For the text-containing cell, return its midpoint in [X, Y] coordinate format. 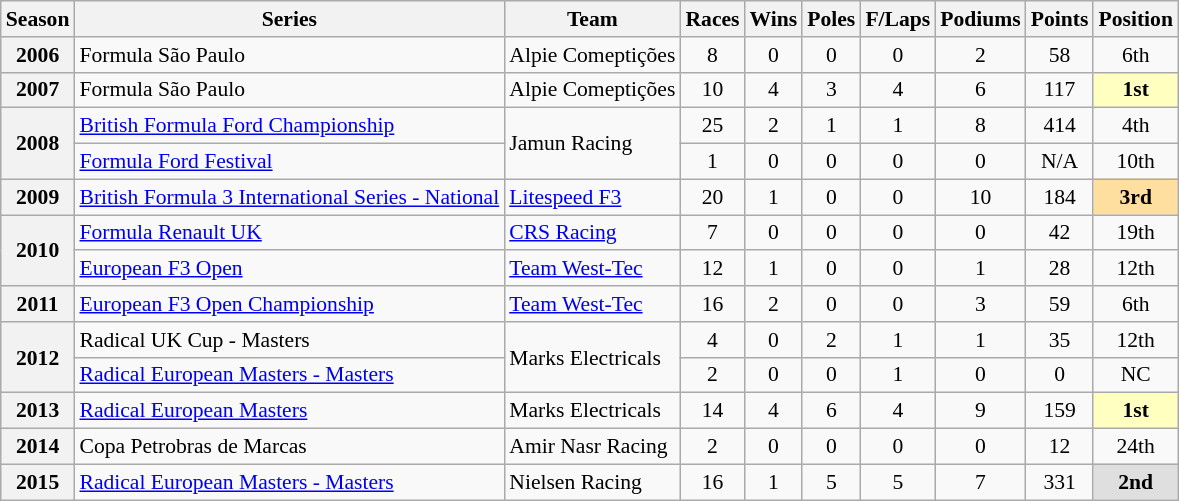
42 [1060, 233]
58 [1060, 55]
2012 [38, 358]
24th [1135, 447]
European F3 Open [289, 269]
2nd [1135, 482]
35 [1060, 340]
Radical UK Cup - Masters [289, 340]
59 [1060, 304]
Points [1060, 19]
Podiums [980, 19]
Position [1135, 19]
CRS Racing [592, 233]
Races [712, 19]
F/Laps [898, 19]
20 [712, 197]
19th [1135, 233]
Series [289, 19]
2006 [38, 55]
Nielsen Racing [592, 482]
N/A [1060, 162]
2014 [38, 447]
2007 [38, 90]
2009 [38, 197]
Formula Ford Festival [289, 162]
2008 [38, 144]
331 [1060, 482]
2010 [38, 250]
2013 [38, 411]
10th [1135, 162]
25 [712, 126]
Litespeed F3 [592, 197]
2015 [38, 482]
9 [980, 411]
Amir Nasr Racing [592, 447]
British Formula 3 International Series - National [289, 197]
14 [712, 411]
28 [1060, 269]
Jamun Racing [592, 144]
Poles [831, 19]
Wins [774, 19]
NC [1135, 375]
Copa Petrobras de Marcas [289, 447]
3rd [1135, 197]
184 [1060, 197]
British Formula Ford Championship [289, 126]
Formula Renault UK [289, 233]
4th [1135, 126]
2011 [38, 304]
Season [38, 19]
European F3 Open Championship [289, 304]
Team [592, 19]
Radical European Masters [289, 411]
117 [1060, 90]
159 [1060, 411]
414 [1060, 126]
